Search for the cell housing the specified text and yield its (X, Y) center coordinate. 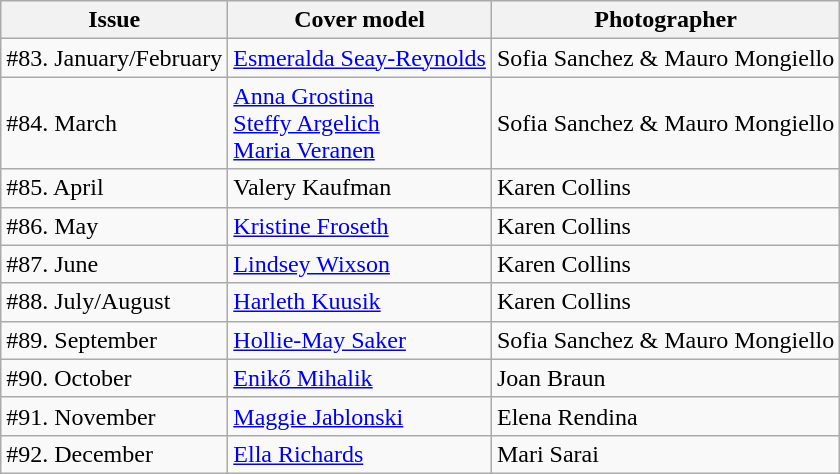
Mari Sarai (665, 454)
Issue (114, 20)
#87. June (114, 264)
#88. July/August (114, 302)
Maggie Jablonski (360, 416)
#84. March (114, 123)
Anna GrostinaSteffy ArgelichMaria Veranen (360, 123)
Elena Rendina (665, 416)
Harleth Kuusik (360, 302)
Enikő Mihalik (360, 378)
#86. May (114, 226)
#83. January/February (114, 58)
Photographer (665, 20)
Hollie-May Saker (360, 340)
Cover model (360, 20)
Lindsey Wixson (360, 264)
#91. November (114, 416)
Esmeralda Seay-Reynolds (360, 58)
Ella Richards (360, 454)
#89. September (114, 340)
Valery Kaufman (360, 188)
#85. April (114, 188)
Kristine Froseth (360, 226)
#92. December (114, 454)
#90. October (114, 378)
Joan Braun (665, 378)
